Provide the [x, y] coordinate of the cell's center where the given text is located.  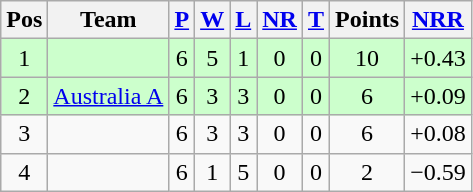
T [316, 20]
NRR [438, 20]
Pos [24, 20]
4 [24, 172]
Australia A [108, 96]
Team [108, 20]
−0.59 [438, 172]
+0.09 [438, 96]
W [212, 20]
NR [280, 20]
L [244, 20]
+0.43 [438, 58]
+0.08 [438, 134]
P [182, 20]
Points [368, 20]
10 [368, 58]
